Scan for the cell matching the given text and deliver its (X, Y) coordinate at center. 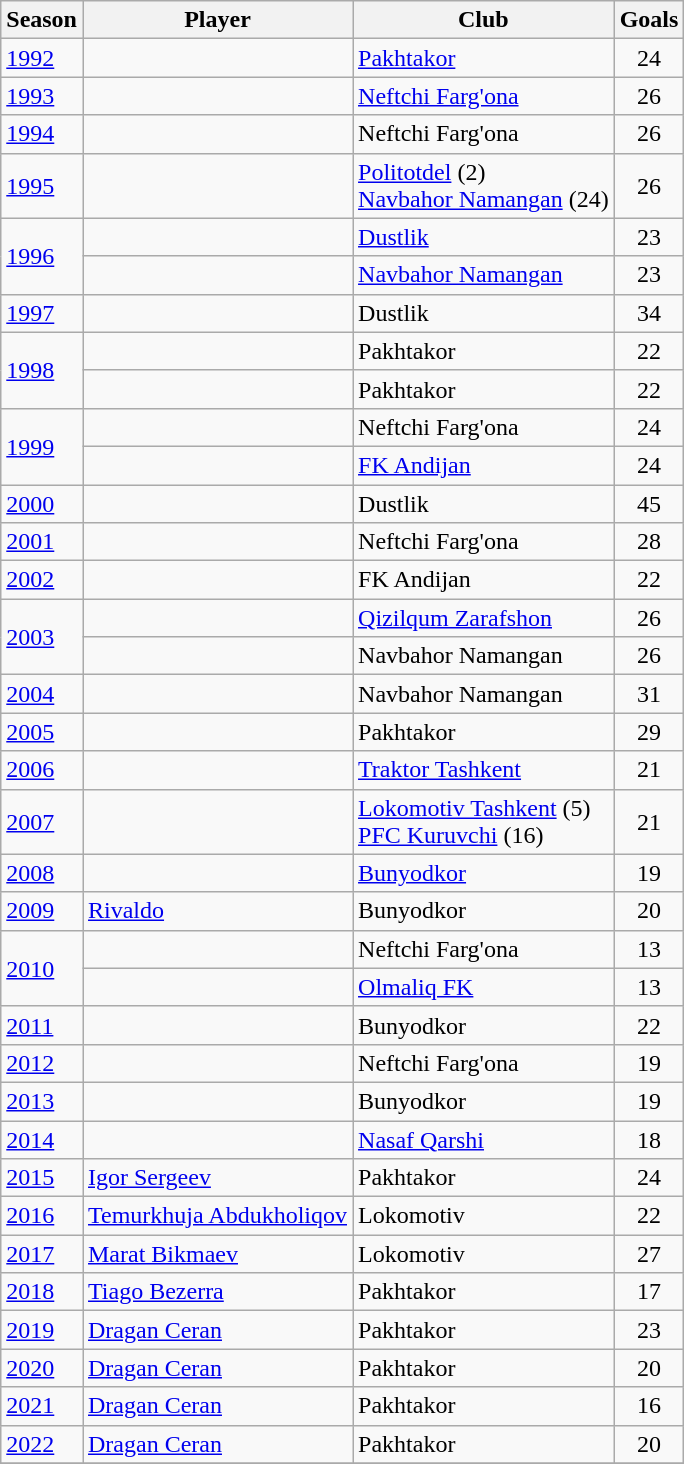
Rivaldo (217, 911)
Lokomotiv Tashkent (5) PFC Kuruvchi (16) (484, 822)
16 (649, 1406)
1994 (42, 134)
2009 (42, 911)
1996 (42, 256)
2004 (42, 694)
2018 (42, 1292)
2006 (42, 770)
2012 (42, 1063)
1997 (42, 313)
Igor Sergeev (217, 1178)
2007 (42, 822)
Tiago Bezerra (217, 1292)
2016 (42, 1216)
2002 (42, 580)
Politotdel (2)Navbahor Namangan (24) (484, 186)
Temurkhuja Abdukholiqov (217, 1216)
Traktor Tashkent (484, 770)
1995 (42, 186)
2022 (42, 1444)
2019 (42, 1330)
Goals (649, 20)
18 (649, 1139)
Marat Bikmaev (217, 1254)
Season (42, 20)
2000 (42, 503)
29 (649, 732)
Club (484, 20)
2014 (42, 1139)
34 (649, 313)
45 (649, 503)
2001 (42, 542)
31 (649, 694)
Qizilqum Zarafshon (484, 618)
2015 (42, 1178)
1999 (42, 446)
28 (649, 542)
1992 (42, 58)
2005 (42, 732)
2021 (42, 1406)
2003 (42, 637)
Nasaf Qarshi (484, 1139)
Player (217, 20)
2013 (42, 1101)
1993 (42, 96)
2011 (42, 1025)
1998 (42, 370)
2008 (42, 873)
2010 (42, 968)
Olmaliq FK (484, 987)
2017 (42, 1254)
17 (649, 1292)
2020 (42, 1368)
27 (649, 1254)
